Capture the cell that displays the provided text and extract its [X, Y] central coordinate. 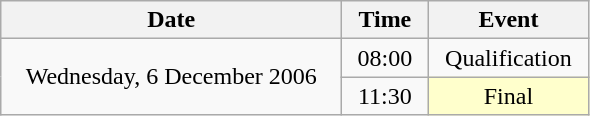
Wednesday, 6 December 2006 [172, 77]
Time [385, 20]
Event [508, 20]
Date [172, 20]
Qualification [508, 58]
08:00 [385, 58]
Final [508, 96]
11:30 [385, 96]
